Determine the (x, y) coordinate at the center of the cell enclosing the given text.  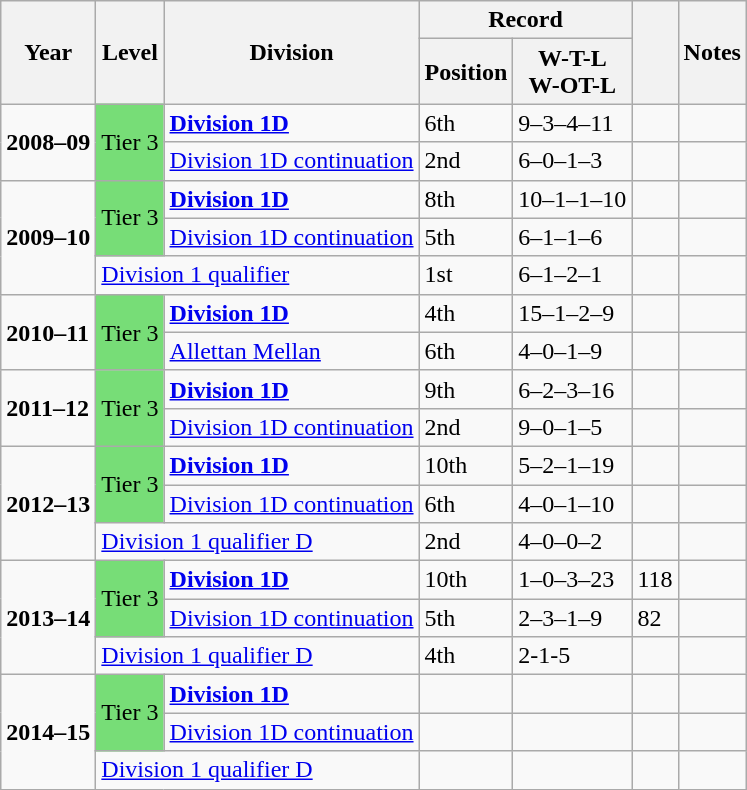
Notes (712, 52)
4–0–1–10 (572, 503)
5–2–1–19 (572, 465)
2008–09 (48, 142)
82 (655, 618)
6–1–1–6 (572, 237)
118 (655, 580)
Allettan Mellan (292, 351)
9–3–4–11 (572, 123)
2012–13 (48, 503)
15–1–2–9 (572, 313)
4–0–0–2 (572, 542)
Record (526, 20)
2-1-5 (572, 656)
6–2–3–16 (572, 389)
W-T-LW-OT-L (572, 72)
Division 1 qualifier (258, 275)
Division (292, 52)
2009–10 (48, 237)
1–0–3–23 (572, 580)
Position (466, 72)
10–1–1–10 (572, 199)
6–0–1–3 (572, 161)
9–0–1–5 (572, 427)
2–3–1–9 (572, 618)
6–1–2–1 (572, 275)
8th (466, 199)
2011–12 (48, 408)
Level (130, 52)
9th (466, 389)
1st (466, 275)
Year (48, 52)
2014–15 (48, 732)
4–0–1–9 (572, 351)
2013–14 (48, 618)
2010–11 (48, 332)
